Pinpoint the cell where the given text exists, returning its [x, y] midpoint coordinate. 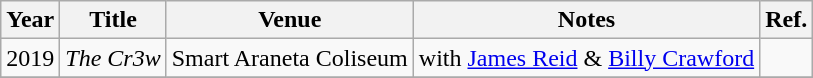
Ref. [786, 20]
Notes [586, 20]
Year [30, 20]
2019 [30, 58]
The Cr3w [113, 58]
Venue [290, 20]
Title [113, 20]
Smart Araneta Coliseum [290, 58]
with James Reid & Billy Crawford [586, 58]
